Locate the cell with the specified text and output its [x, y] center coordinate. 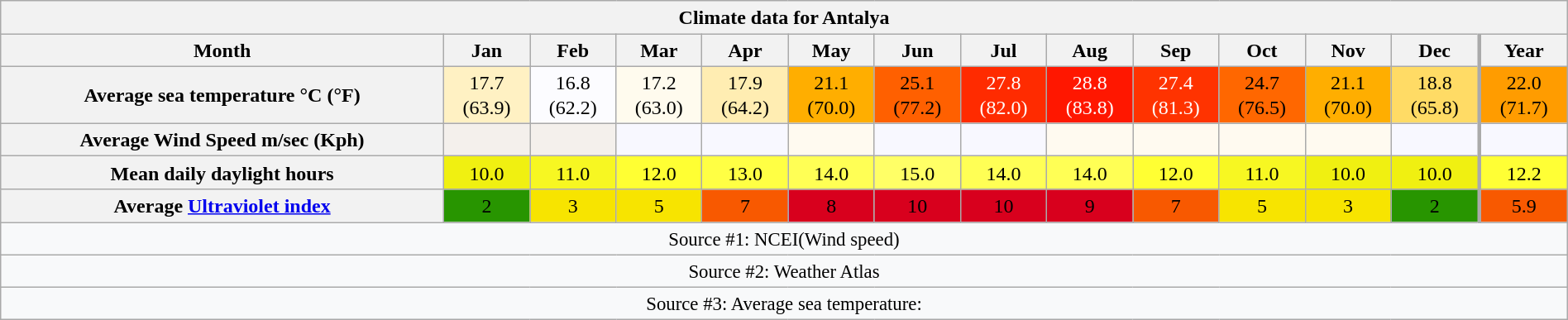
Aug [1090, 50]
Jan [486, 50]
Oct [1262, 50]
27.4(81.3) [1176, 94]
Average Wind Speed m/sec (Kph) [222, 140]
9 [1090, 206]
Dec [1435, 50]
28.8(83.8) [1090, 94]
Source #3: Average sea temperature: [784, 303]
5.9 [1523, 206]
Mean daily daylight hours [222, 173]
Month [222, 50]
Jul [1003, 50]
Average Ultraviolet index [222, 206]
Source #2: Weather Atlas [784, 271]
Source #1: NCEI(Wind speed) [784, 238]
17.7(63.9) [486, 94]
8 [831, 206]
Sep [1176, 50]
Jun [917, 50]
27.8(82.0) [1003, 94]
25.1(77.2) [917, 94]
Average sea temperature °C (°F) [222, 94]
Climate data for Antalya [784, 17]
16.8(62.2) [573, 94]
22.0(71.7) [1523, 94]
May [831, 50]
Year [1523, 50]
Mar [659, 50]
13.0 [745, 173]
12.2 [1523, 173]
17.9(64.2) [745, 94]
Nov [1348, 50]
Apr [745, 50]
15.0 [917, 173]
18.8(65.8) [1435, 94]
Feb [573, 50]
17.2(63.0) [659, 94]
24.7(76.5) [1262, 94]
